Determine the [x, y] coordinate at the center of the cell enclosing the given text.  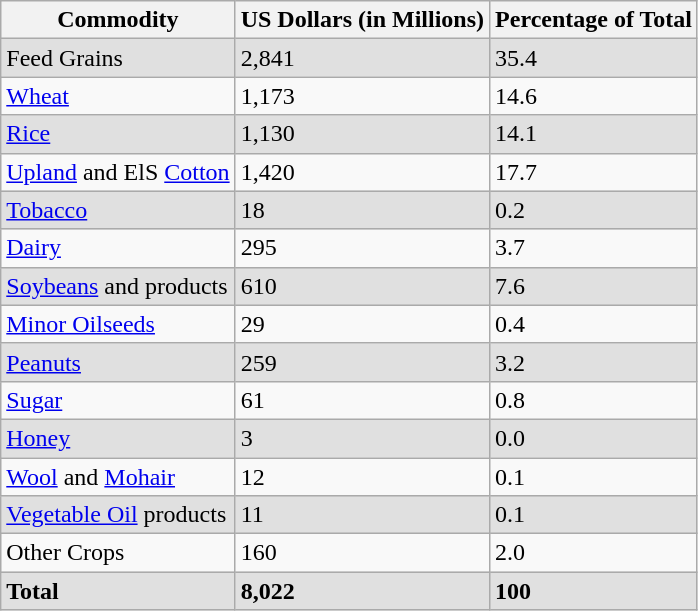
Peanuts [118, 362]
Other Crops [118, 553]
100 [594, 591]
Wheat [118, 96]
Vegetable Oil products [118, 515]
8,022 [362, 591]
35.4 [594, 58]
12 [362, 477]
3.7 [594, 248]
Feed Grains [118, 58]
29 [362, 324]
Wool and Mohair [118, 477]
17.7 [594, 172]
61 [362, 400]
0.8 [594, 400]
1,173 [362, 96]
259 [362, 362]
Upland and ElS Cotton [118, 172]
Total [118, 591]
Dairy [118, 248]
1,130 [362, 134]
160 [362, 553]
610 [362, 286]
US Dollars (in Millions) [362, 20]
2,841 [362, 58]
Minor Oilseeds [118, 324]
7.6 [594, 286]
0.4 [594, 324]
295 [362, 248]
14.6 [594, 96]
18 [362, 210]
0.2 [594, 210]
Honey [118, 438]
Sugar [118, 400]
Percentage of Total [594, 20]
0.0 [594, 438]
3.2 [594, 362]
Rice [118, 134]
1,420 [362, 172]
Commodity [118, 20]
11 [362, 515]
2.0 [594, 553]
3 [362, 438]
14.1 [594, 134]
Tobacco [118, 210]
Soybeans and products [118, 286]
